Pinpoint the cell where the given text exists, returning its (X, Y) midpoint coordinate. 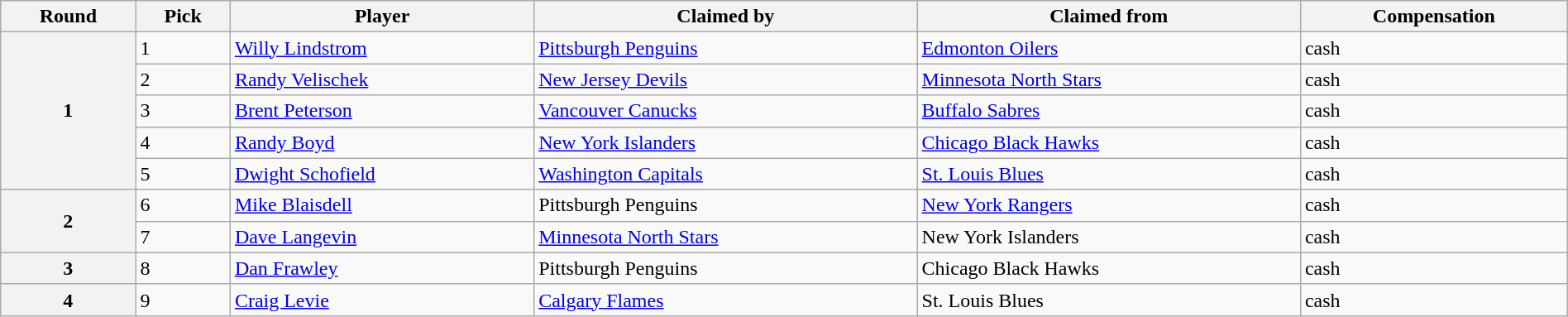
Compensation (1434, 17)
Calgary Flames (726, 300)
Mike Blaisdell (382, 205)
Claimed by (726, 17)
Dan Frawley (382, 268)
Randy Velischek (382, 79)
Pick (183, 17)
Willy Lindstrom (382, 48)
9 (183, 300)
New Jersey Devils (726, 79)
Brent Peterson (382, 111)
Buffalo Sabres (1108, 111)
Claimed from (1108, 17)
Player (382, 17)
Dwight Schofield (382, 174)
Randy Boyd (382, 142)
5 (183, 174)
Round (68, 17)
Washington Capitals (726, 174)
Dave Langevin (382, 237)
Craig Levie (382, 300)
Edmonton Oilers (1108, 48)
New York Rangers (1108, 205)
Vancouver Canucks (726, 111)
7 (183, 237)
8 (183, 268)
6 (183, 205)
